Scan for the cell matching the given text and deliver its [X, Y] coordinate at center. 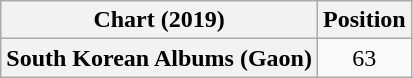
Chart (2019) [160, 20]
South Korean Albums (Gaon) [160, 58]
63 [364, 58]
Position [364, 20]
